Extract the (x, y) coordinate from the center of the cell holding the provided text.  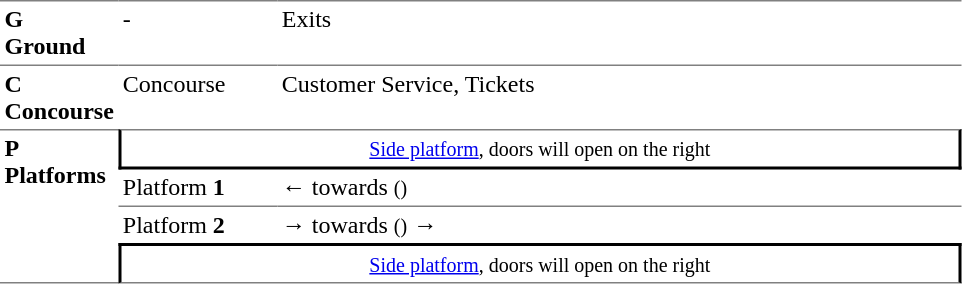
CConcourse (59, 98)
Platform 2 (198, 225)
← towards () (619, 189)
Exits (619, 33)
→ towards () → (619, 225)
Customer Service, Tickets (619, 98)
PPlatforms (59, 206)
GGround (59, 33)
Platform 1 (198, 189)
Concourse (198, 98)
- (198, 33)
